Extract the (X, Y) coordinate from the center of the cell holding the provided text.  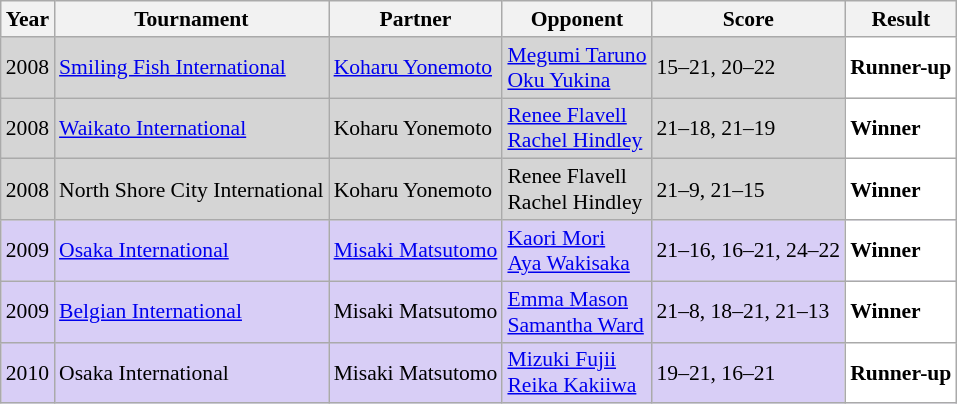
Year (28, 19)
15–21, 20–22 (749, 68)
Megumi Taruno Oku Yukina (576, 68)
21–8, 18–21, 21–13 (749, 312)
21–16, 16–21, 24–22 (749, 250)
Mizuki Fujii Reika Kakiiwa (576, 372)
Belgian International (192, 312)
Waikato International (192, 128)
Partner (416, 19)
Kaori Mori Aya Wakisaka (576, 250)
21–9, 21–15 (749, 190)
Smiling Fish International (192, 68)
Score (749, 19)
2010 (28, 372)
Emma Mason Samantha Ward (576, 312)
21–18, 21–19 (749, 128)
Opponent (576, 19)
19–21, 16–21 (749, 372)
North Shore City International (192, 190)
Tournament (192, 19)
Result (900, 19)
